Output the [x, y] coordinate of the center of the cell containing the given text.  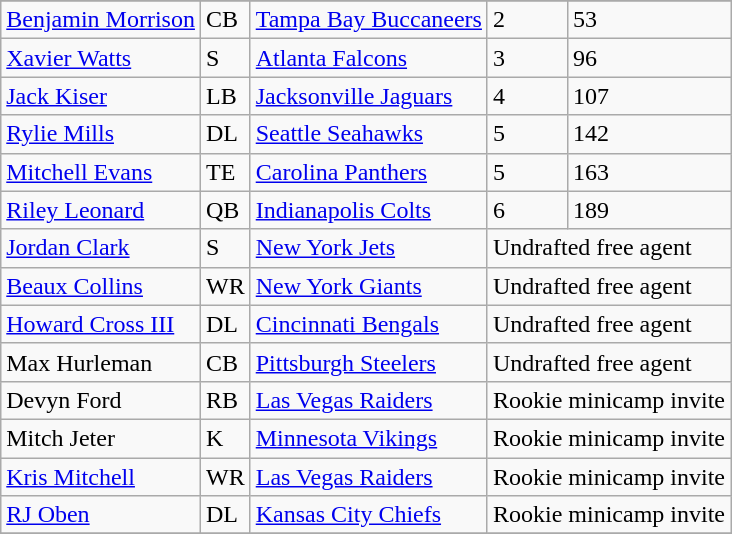
Benjamin Morrison [101, 20]
Seattle Seahawks [368, 134]
QB [225, 210]
Devyn Ford [101, 400]
Xavier Watts [101, 58]
K [225, 438]
Beaux Collins [101, 286]
Mitchell Evans [101, 172]
TE [225, 172]
Jordan Clark [101, 248]
Rylie Mills [101, 134]
4 [527, 96]
Riley Leonard [101, 210]
6 [527, 210]
Kris Mitchell [101, 477]
RB [225, 400]
Atlanta Falcons [368, 58]
107 [648, 96]
Indianapolis Colts [368, 210]
53 [648, 20]
142 [648, 134]
RJ Oben [101, 515]
189 [648, 210]
Howard Cross III [101, 324]
Tampa Bay Buccaneers [368, 20]
Kansas City Chiefs [368, 515]
Minnesota Vikings [368, 438]
Pittsburgh Steelers [368, 362]
Max Hurleman [101, 362]
Cincinnati Bengals [368, 324]
New York Giants [368, 286]
96 [648, 58]
Jack Kiser [101, 96]
Carolina Panthers [368, 172]
Mitch Jeter [101, 438]
LB [225, 96]
2 [527, 20]
163 [648, 172]
New York Jets [368, 248]
Jacksonville Jaguars [368, 96]
3 [527, 58]
